Locate the cell with the specified text and output its [X, Y] center coordinate. 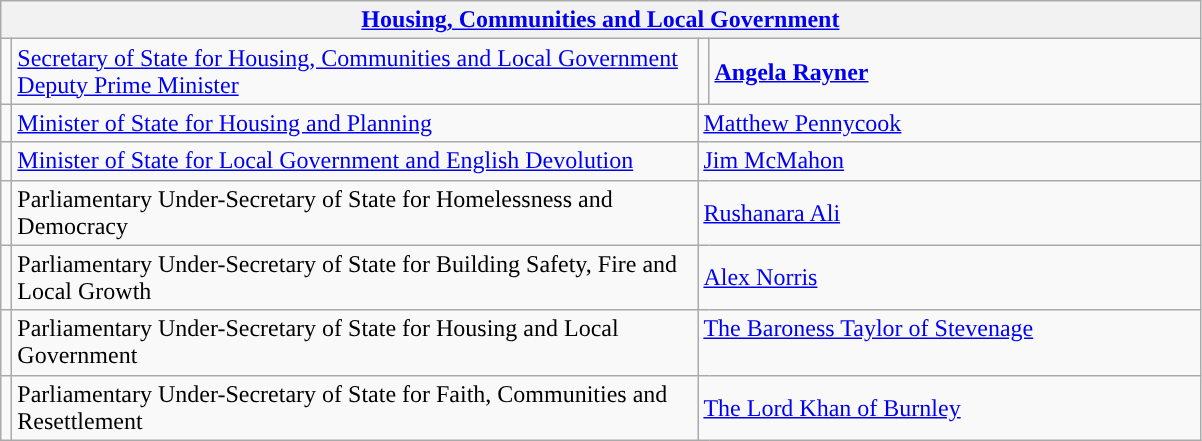
Matthew Pennycook [949, 123]
Parliamentary Under-Secretary of State for Housing and Local Government [355, 342]
Jim McMahon [949, 161]
Minister of State for Local Government and English Devolution [355, 161]
Minister of State for Housing and Planning [355, 123]
The Baroness Taylor of Stevenage [949, 342]
Rushanara Ali [949, 212]
Parliamentary Under-Secretary of State for Faith, Communities and Resettlement [355, 408]
Alex Norris [949, 278]
The Lord Khan of Burnley [949, 408]
Parliamentary Under-Secretary of State for Homelessness and Democracy [355, 212]
Angela Rayner [954, 72]
Housing, Communities and Local Government [600, 20]
Secretary of State for Housing, Communities and Local GovernmentDeputy Prime Minister [355, 72]
Parliamentary Under-Secretary of State for Building Safety, Fire and Local Growth [355, 278]
